Return [x, y] of the center of cell containing provided text 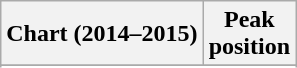
Chart (2014–2015) [102, 34]
Peakposition [249, 34]
